Find where the given text appears and provide that cell's center as [X, Y] coordinate. 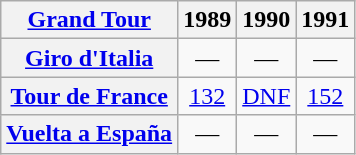
Grand Tour [90, 20]
DNF [266, 96]
Vuelta a España [90, 134]
152 [326, 96]
1989 [208, 20]
1990 [266, 20]
1991 [326, 20]
Tour de France [90, 96]
132 [208, 96]
Giro d'Italia [90, 58]
